Provide the (X, Y) coordinate of the cell's center where the given text is located.  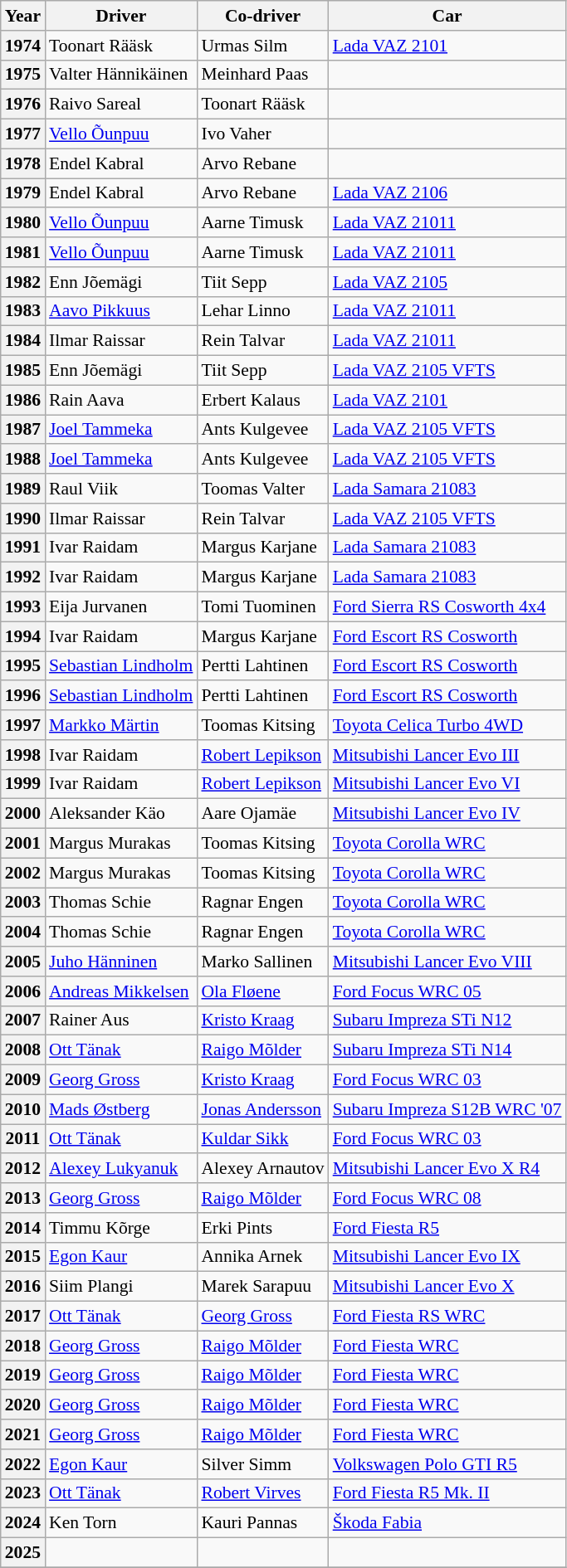
1988 (23, 460)
Subaru Impreza STi N12 (447, 1020)
1987 (23, 430)
1990 (23, 519)
2002 (23, 873)
2025 (23, 1553)
1995 (23, 666)
1986 (23, 400)
Ivo Vaher (262, 134)
Ford Fiesta R5 Mk. II (447, 1493)
1978 (23, 163)
2015 (23, 1257)
Toomas Valter (262, 489)
2022 (23, 1464)
Markko Märtin (121, 725)
1989 (23, 489)
Mitsubishi Lancer Evo IX (447, 1257)
Kuldar Sikk (262, 1139)
Toyota Celica Turbo 4WD (447, 725)
Rain Aava (121, 400)
Subaru Impreza STi N14 (447, 1050)
Ken Torn (121, 1523)
Ford Focus WRC 08 (447, 1198)
Lada VAZ 2105 (447, 282)
Mitsubishi Lancer Evo VI (447, 784)
Ford Fiesta RS WRC (447, 1317)
Urmas Silm (262, 46)
1982 (23, 282)
2019 (23, 1376)
Kauri Pannas (262, 1523)
Driver (121, 16)
1998 (23, 755)
1999 (23, 784)
Lada VAZ 2106 (447, 193)
2001 (23, 844)
2012 (23, 1169)
Volkswagen Polo GTI R5 (447, 1464)
Car (447, 16)
2020 (23, 1405)
Jonas Andersson (262, 1109)
1974 (23, 46)
Marko Sallinen (262, 962)
Robert Virves (262, 1493)
1984 (23, 341)
Raul Viik (121, 489)
2008 (23, 1050)
Tomi Tuominen (262, 607)
1997 (23, 725)
Year (23, 16)
Mitsubishi Lancer Evo X (447, 1287)
Ford Sierra RS Cosworth 4x4 (447, 607)
1975 (23, 75)
Co-driver (262, 16)
Juho Hänninen (121, 962)
Raivo Sareal (121, 105)
1994 (23, 636)
Aleksander Käo (121, 814)
Ola Fløene (262, 991)
1979 (23, 193)
Timmu Kõrge (121, 1228)
2005 (23, 962)
2006 (23, 991)
Eija Jurvanen (121, 607)
Aare Ojamäe (262, 814)
2009 (23, 1080)
Mitsubishi Lancer Evo VIII (447, 962)
Andreas Mikkelsen (121, 991)
1980 (23, 223)
Mads Østberg (121, 1109)
2016 (23, 1287)
Mitsubishi Lancer Evo X R4 (447, 1169)
Alexey Lukyanuk (121, 1169)
1976 (23, 105)
2018 (23, 1346)
Lehar Linno (262, 311)
Annika Arnek (262, 1257)
Erki Pints (262, 1228)
Erbert Kalaus (262, 400)
Ford Focus WRC 05 (447, 991)
2013 (23, 1198)
1985 (23, 371)
2014 (23, 1228)
2023 (23, 1493)
Valter Hännikäinen (121, 75)
2021 (23, 1434)
2011 (23, 1139)
1993 (23, 607)
Škoda Fabia (447, 1523)
1981 (23, 252)
Ford Fiesta R5 (447, 1228)
2004 (23, 933)
Alexey Arnautov (262, 1169)
1991 (23, 548)
1992 (23, 577)
2003 (23, 903)
2017 (23, 1317)
Mitsubishi Lancer Evo III (447, 755)
Aavo Pikkuus (121, 311)
1983 (23, 311)
Marek Sarapuu (262, 1287)
Silver Simm (262, 1464)
2010 (23, 1109)
Meinhard Paas (262, 75)
1977 (23, 134)
2024 (23, 1523)
2000 (23, 814)
Siim Plangi (121, 1287)
1996 (23, 696)
Rainer Aus (121, 1020)
2007 (23, 1020)
Subaru Impreza S12B WRC '07 (447, 1109)
Mitsubishi Lancer Evo IV (447, 814)
